Output the (X, Y) coordinate of the center of the cell containing the given text.  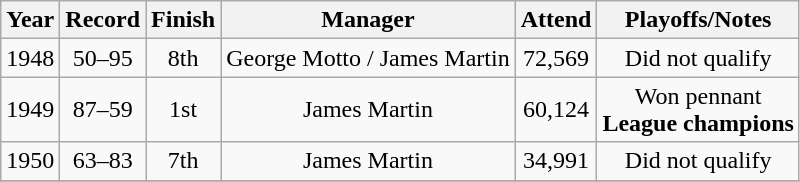
87–59 (103, 110)
7th (184, 161)
Won pennant League champions (698, 110)
50–95 (103, 58)
34,991 (556, 161)
Finish (184, 20)
1st (184, 110)
1948 (30, 58)
Playoffs/Notes (698, 20)
Record (103, 20)
Attend (556, 20)
72,569 (556, 58)
Manager (368, 20)
Year (30, 20)
8th (184, 58)
1950 (30, 161)
1949 (30, 110)
63–83 (103, 161)
60,124 (556, 110)
George Motto / James Martin (368, 58)
